Pinpoint the cell where the given text exists, returning its (x, y) midpoint coordinate. 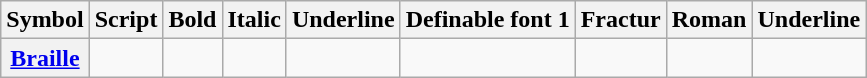
Definable font 1 (488, 20)
Symbol (45, 20)
Bold (192, 20)
Fractur (620, 20)
Roman (709, 20)
Braille (45, 58)
Script (126, 20)
Italic (254, 20)
